Pinpoint the cell where the given text exists, returning its (X, Y) midpoint coordinate. 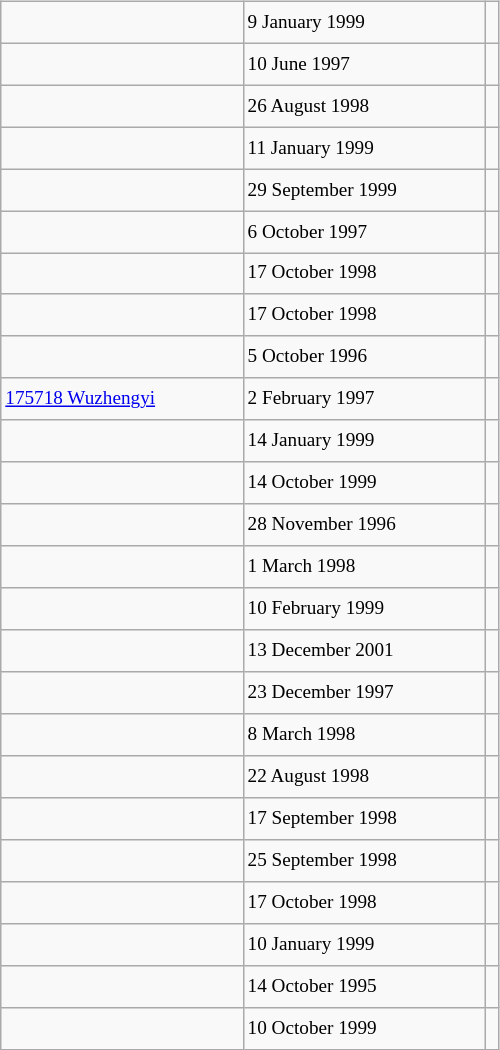
17 September 1998 (364, 819)
10 October 1999 (364, 1028)
10 February 1999 (364, 609)
175718 Wuzhengyi (122, 399)
2 February 1997 (364, 399)
10 June 1997 (364, 64)
14 January 1999 (364, 441)
14 October 1995 (364, 986)
22 August 1998 (364, 777)
9 January 1999 (364, 22)
13 December 2001 (364, 651)
26 August 1998 (364, 106)
8 March 1998 (364, 735)
5 October 1996 (364, 357)
23 December 1997 (364, 693)
10 January 1999 (364, 944)
6 October 1997 (364, 232)
28 November 1996 (364, 525)
29 September 1999 (364, 190)
14 October 1999 (364, 483)
1 March 1998 (364, 567)
25 September 1998 (364, 861)
11 January 1999 (364, 148)
